Find where the given text appears and provide that cell's center as (X, Y) coordinate. 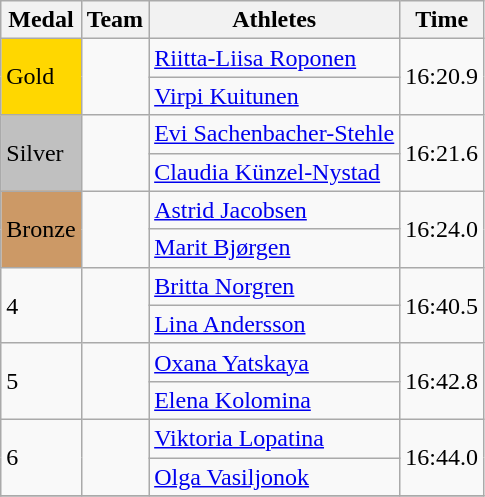
4 (41, 305)
5 (41, 381)
Olga Vasiljonok (274, 477)
Marit Bjørgen (274, 248)
Team (115, 20)
Athletes (274, 20)
Silver (41, 153)
16:40.5 (442, 305)
Claudia Künzel-Nystad (274, 172)
Virpi Kuitunen (274, 96)
Medal (41, 20)
Oxana Yatskaya (274, 362)
Bronze (41, 229)
16:21.6 (442, 153)
Britta Norgren (274, 286)
Time (442, 20)
16:20.9 (442, 77)
16:42.8 (442, 381)
Elena Kolomina (274, 400)
Viktoria Lopatina (274, 438)
16:24.0 (442, 229)
16:44.0 (442, 457)
6 (41, 457)
Evi Sachenbacher-Stehle (274, 134)
Riitta-Liisa Roponen (274, 58)
Gold (41, 77)
Lina Andersson (274, 324)
Astrid Jacobsen (274, 210)
